Output the [X, Y] coordinate of the center of the cell containing the given text.  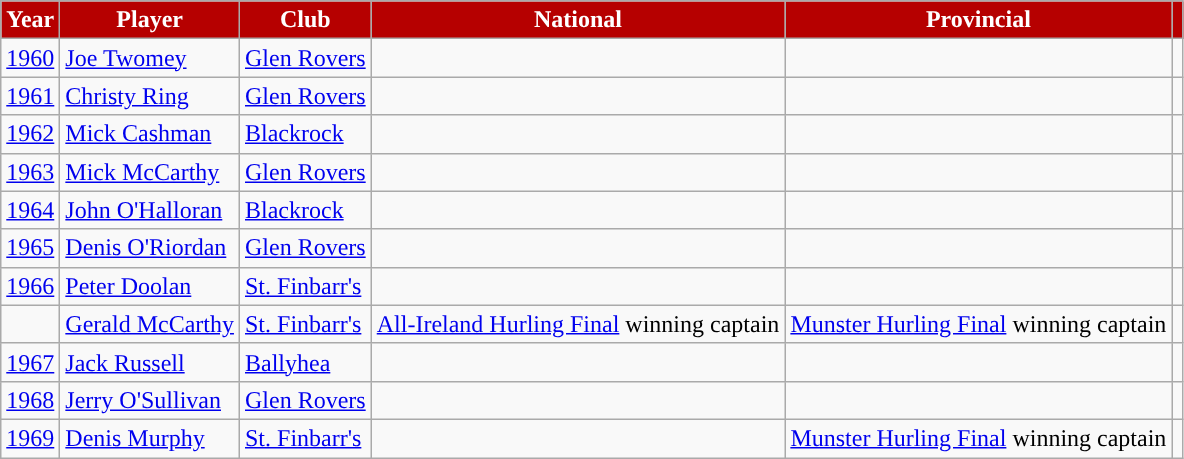
Denis Murphy [150, 438]
Peter Doolan [150, 286]
Ballyhea [305, 362]
1962 [30, 134]
Christy Ring [150, 96]
All-Ireland Hurling Final winning captain [578, 324]
Gerald McCarthy [150, 324]
Jerry O'Sullivan [150, 400]
1966 [30, 286]
1967 [30, 362]
Club [305, 20]
1961 [30, 96]
Denis O'Riordan [150, 248]
1968 [30, 400]
1969 [30, 438]
John O'Halloran [150, 210]
Provincial [978, 20]
1965 [30, 248]
1963 [30, 172]
1964 [30, 210]
Mick McCarthy [150, 172]
1960 [30, 58]
Year [30, 20]
Mick Cashman [150, 134]
Joe Twomey [150, 58]
National [578, 20]
Jack Russell [150, 362]
Player [150, 20]
